Pinpoint the cell where the given text exists, returning its [x, y] midpoint coordinate. 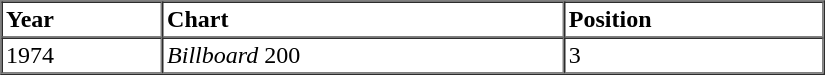
Year [82, 20]
Position [694, 20]
3 [694, 56]
Chart [364, 20]
1974 [82, 56]
Billboard 200 [364, 56]
